Search for the cell housing the specified text and yield its (x, y) center coordinate. 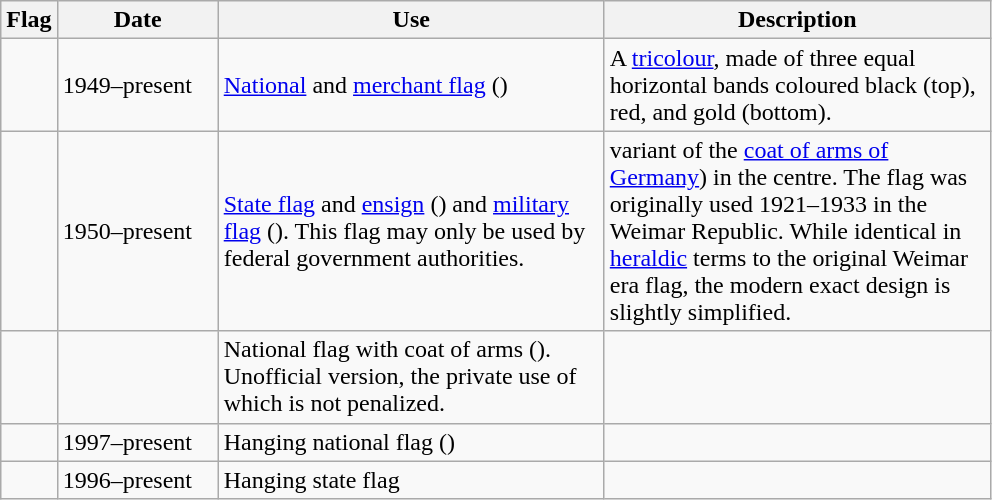
Use (411, 20)
Description (797, 20)
National and merchant flag () (411, 85)
1950–present (138, 231)
1996–present (138, 480)
State flag and ensign () and military flag (). This flag may only be used by federal government authorities. (411, 231)
1997–present (138, 442)
National flag with coat of arms (). Unofficial version, the private use of which is not penalized. (411, 377)
1949–present (138, 85)
A tricolour, made of three equal horizontal bands coloured black (top), red, and gold (bottom). (797, 85)
Hanging national flag () (411, 442)
Hanging state flag (411, 480)
Flag (29, 20)
Date (138, 20)
